Return the (x, y) coordinate for the center point of the cell that contains the specified text.  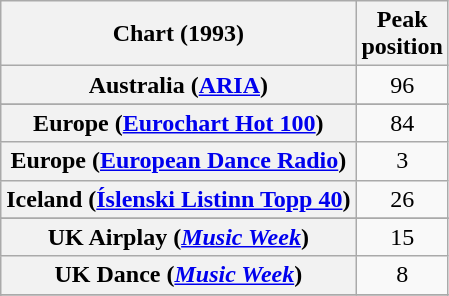
26 (402, 199)
Chart (1993) (178, 34)
UK Airplay (Music Week) (178, 237)
8 (402, 275)
84 (402, 123)
Australia (ARIA) (178, 85)
96 (402, 85)
Iceland (Íslenski Listinn Topp 40) (178, 199)
UK Dance (Music Week) (178, 275)
15 (402, 237)
Peakposition (402, 34)
Europe (European Dance Radio) (178, 161)
3 (402, 161)
Europe (Eurochart Hot 100) (178, 123)
